Detect which cell encompasses the target text, then output its [X, Y] center coordinate. 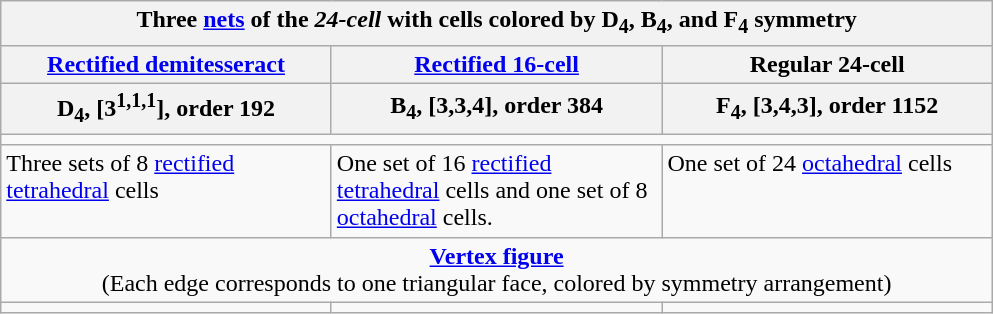
D4, [31,1,1], order 192 [166, 108]
Regular 24-cell [828, 64]
Three sets of 8 rectified tetrahedral cells [166, 191]
Three nets of the 24-cell with cells colored by D4, B4, and F4 symmetry [497, 23]
One set of 16 rectified tetrahedral cells and one set of 8 octahedral cells. [496, 191]
F4, [3,4,3], order 1152 [828, 108]
B4, [3,3,4], order 384 [496, 108]
Vertex figure(Each edge corresponds to one triangular face, colored by symmetry arrangement) [497, 270]
Rectified demitesseract [166, 64]
One set of 24 octahedral cells [828, 191]
Rectified 16-cell [496, 64]
